From the cell containing the given text, extract its center point as [x, y] coordinate. 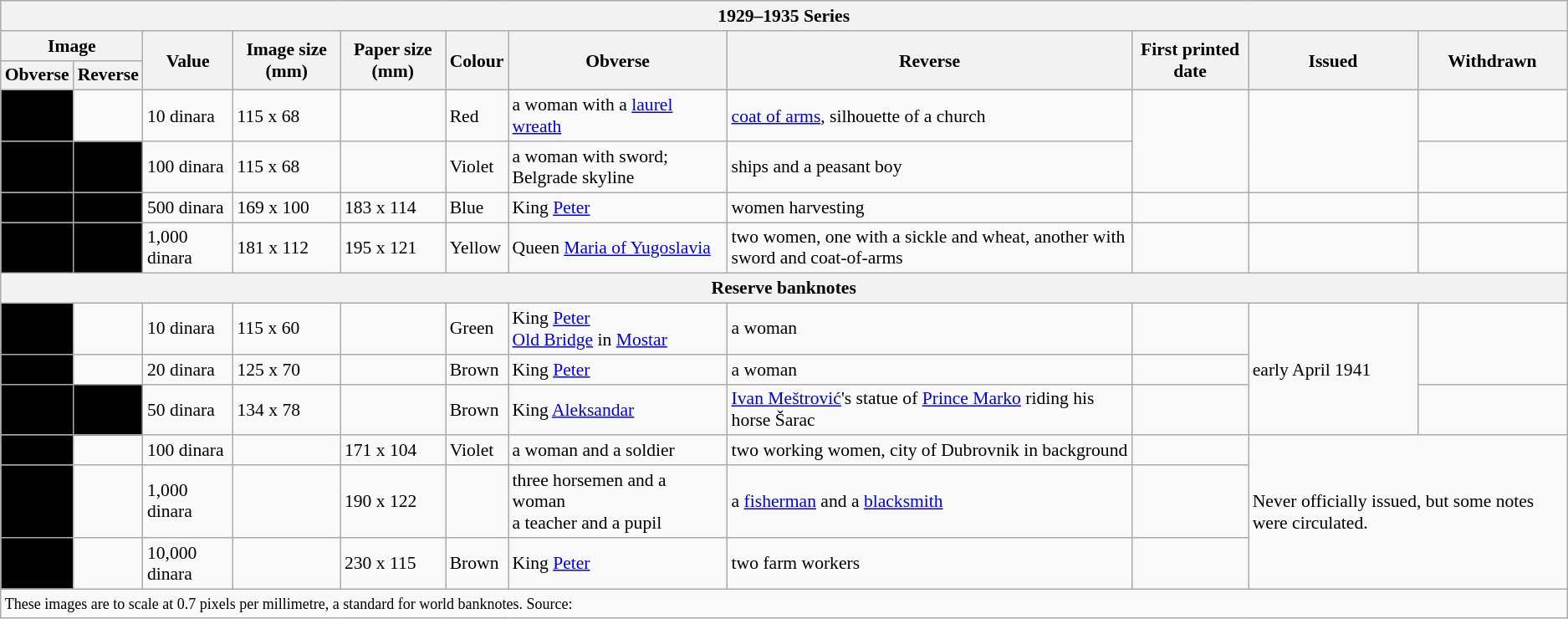
Blue [477, 207]
coat of arms, silhouette of a church [930, 115]
183 x 114 [393, 207]
Yellow [477, 248]
Never officially issued, but some notes were circulated. [1408, 512]
115 x 60 [286, 330]
a fisherman and a blacksmith [930, 502]
230 x 115 [393, 564]
Queen Maria of Yugoslavia [618, 248]
two farm workers [930, 564]
a woman and a soldier [618, 451]
125 x 70 [286, 370]
early April 1941 [1333, 370]
Red [477, 115]
ships and a peasant boy [930, 167]
three horsemen and a womana teacher and a pupil [618, 502]
First printed date [1189, 60]
181 x 112 [286, 248]
195 x 121 [393, 248]
Green [477, 330]
10,000 dinara [188, 564]
134 x 78 [286, 410]
King Aleksandar [618, 410]
50 dinara [188, 410]
Image [72, 46]
171 x 104 [393, 451]
Reserve banknotes [784, 289]
500 dinara [188, 207]
Value [188, 60]
Image size (mm) [286, 60]
two working women, city of Dubrovnik in background [930, 451]
190 x 122 [393, 502]
Issued [1333, 60]
women harvesting [930, 207]
King PeterOld Bridge in Mostar [618, 330]
Paper size (mm) [393, 60]
a woman with a laurel wreath [618, 115]
a woman with sword; Belgrade skyline [618, 167]
Withdrawn [1492, 60]
169 x 100 [286, 207]
Ivan Meštrović's statue of Prince Marko riding his horse Šarac [930, 410]
two women, one with a sickle and wheat, another with sword and coat-of-arms [930, 248]
Colour [477, 60]
These images are to scale at 0.7 pixels per millimetre, a standard for world banknotes. Source: [784, 604]
20 dinara [188, 370]
1929–1935 Series [784, 16]
